Return [x, y] of the center of cell containing provided text 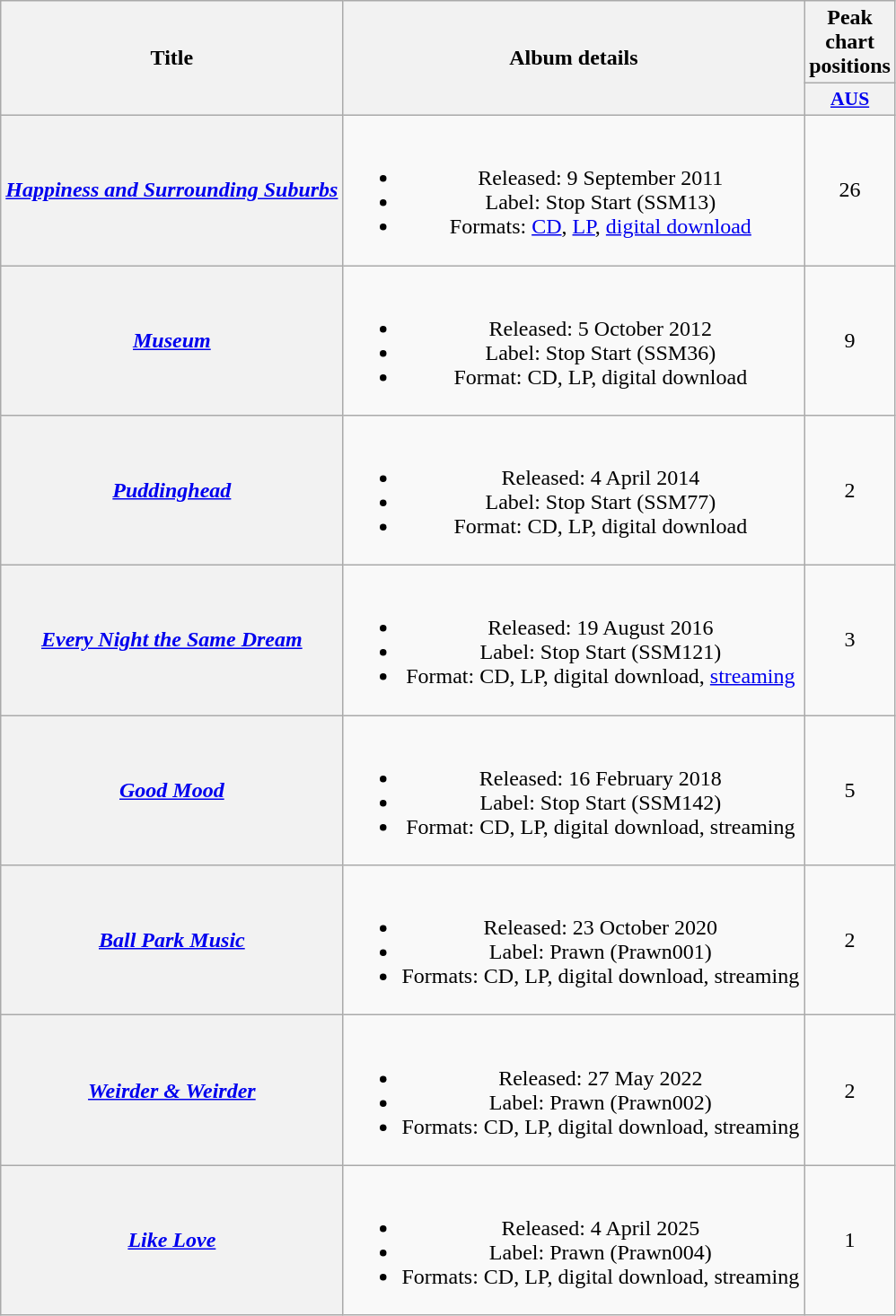
Released: 23 October 2020Label: Prawn (Prawn001)Formats: CD, LP, digital download, streaming [574, 941]
Released: 4 April 2025Label: Prawn (Prawn004)Formats: CD, LP, digital download, streaming [574, 1241]
9 [850, 341]
5 [850, 790]
Released: 16 February 2018Label: Stop Start (SSM142)Format: CD, LP, digital download, streaming [574, 790]
Released: 9 September 2011Label: Stop Start (SSM13)Formats: CD, LP, digital download [574, 190]
Good Mood [172, 790]
3 [850, 641]
Museum [172, 341]
Puddinghead [172, 490]
26 [850, 190]
Released: 27 May 2022Label: Prawn (Prawn002)Formats: CD, LP, digital download, streaming [574, 1090]
Happiness and Surrounding Suburbs [172, 190]
Every Night the Same Dream [172, 641]
1 [850, 1241]
Ball Park Music [172, 941]
Released: 4 April 2014Label: Stop Start (SSM77)Format: CD, LP, digital download [574, 490]
Title [172, 58]
AUS [850, 100]
Album details [574, 58]
Weirder & Weirder [172, 1090]
Peak chart positions [850, 42]
Released: 5 October 2012Label: Stop Start (SSM36)Format: CD, LP, digital download [574, 341]
Released: 19 August 2016Label: Stop Start (SSM121)Format: CD, LP, digital download, streaming [574, 641]
Like Love [172, 1241]
